Identify which cell holds the provided text, then report its [x, y] central coordinate. 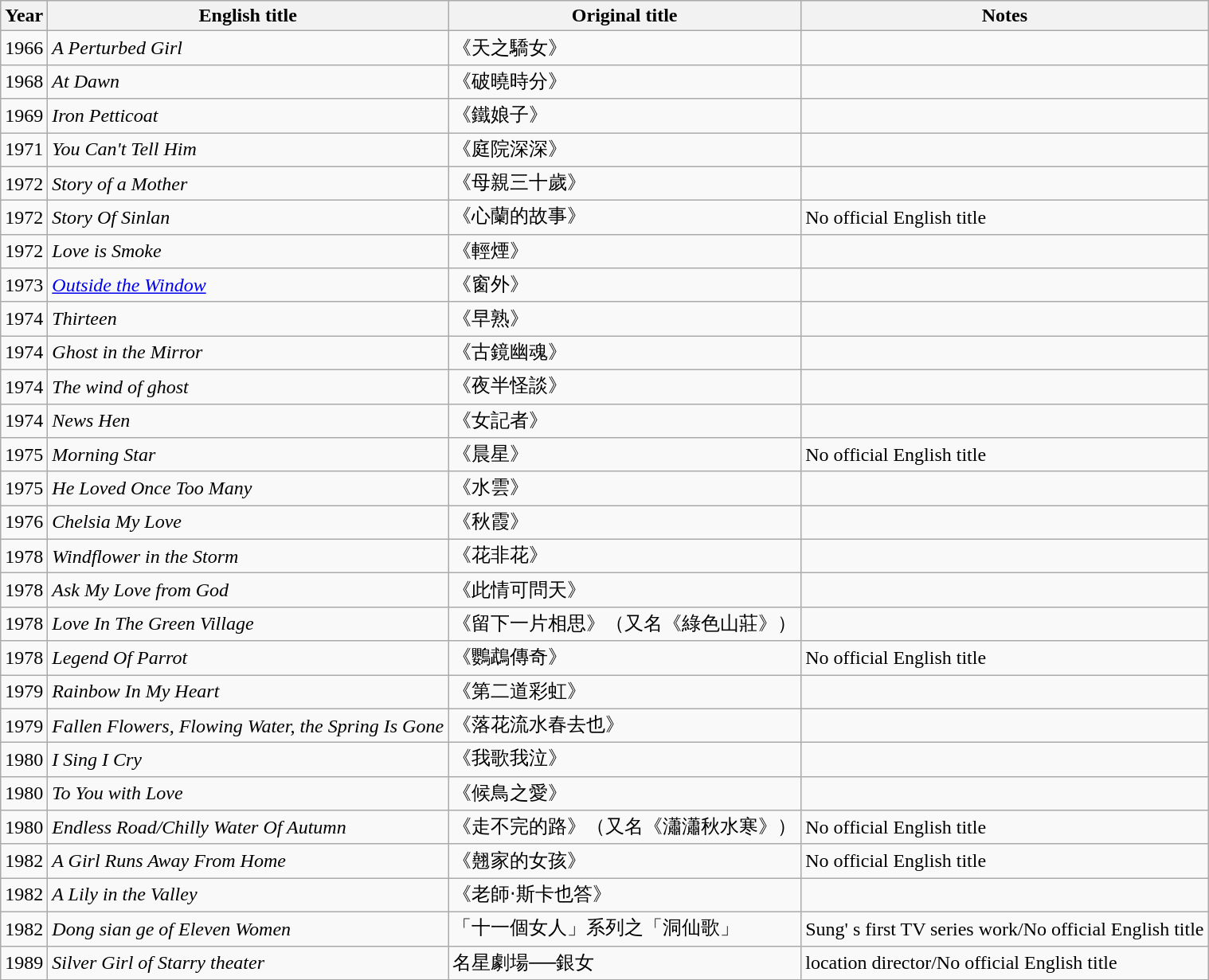
English title [248, 16]
1989 [24, 963]
He Loved Once Too Many [248, 489]
1971 [24, 150]
A Girl Runs Away From Home [248, 861]
《庭院深深》 [624, 150]
Windflower in the Storm [248, 556]
《早熟》 [624, 318]
《天之驕女》 [624, 48]
《翹家的女孩》 [624, 861]
Fallen Flowers, Flowing Water, the Spring Is Gone [248, 726]
《花非花》 [624, 556]
《第二道彩虹》 [624, 693]
《破曉時分》 [624, 81]
Story of a Mother [248, 183]
《走不完的路》（又名《瀟瀟秋水寒》） [624, 828]
Ghost in the Mirror [248, 353]
名星劇場──銀女 [624, 963]
《夜半怪談》 [624, 387]
《女記者》 [624, 420]
《窗外》 [624, 285]
《我歌我泣》 [624, 759]
Original title [624, 16]
Rainbow In My Heart [248, 693]
A Perturbed Girl [248, 48]
1968 [24, 81]
Sung' s first TV series work/No official English title [1005, 928]
Thirteen [248, 318]
location director/No official English title [1005, 963]
News Hen [248, 420]
Outside the Window [248, 285]
《母親三十歲》 [624, 183]
Silver Girl of Starry theater [248, 963]
《水雲》 [624, 489]
《鸚鵡傳奇》 [624, 658]
《秋霞》 [624, 522]
Notes [1005, 16]
《候鳥之愛》 [624, 793]
Legend Of Parrot [248, 658]
《鐵娘子》 [624, 116]
《落花流水春去也》 [624, 726]
Ask My Love from God [248, 591]
Year [24, 16]
You Can't Tell Him [248, 150]
1969 [24, 116]
The wind of ghost [248, 387]
《心蘭的故事》 [624, 218]
1976 [24, 522]
Iron Petticoat [248, 116]
Morning Star [248, 455]
1966 [24, 48]
《輕煙》 [624, 252]
《老師‧斯卡也答》 [624, 895]
Dong sian ge of Eleven Women [248, 928]
At Dawn [248, 81]
A Lily in the Valley [248, 895]
Story Of Sinlan [248, 218]
《古鏡幽魂》 [624, 353]
Chelsia My Love [248, 522]
《晨星》 [624, 455]
Love is Smoke [248, 252]
1973 [24, 285]
To You with Love [248, 793]
「十一個女人」系列之「洞仙歌」 [624, 928]
Love In The Green Village [248, 624]
I Sing I Cry [248, 759]
Endless Road/Chilly Water Of Autumn [248, 828]
《留下一片相思》（又名《綠色山莊》） [624, 624]
《此情可問天》 [624, 591]
